For the text-containing cell, return its midpoint in [x, y] coordinate format. 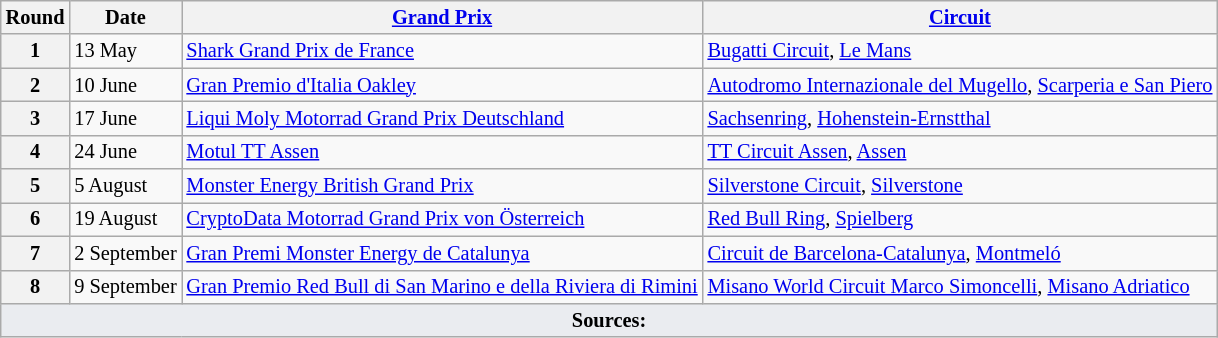
Red Bull Ring, Spielberg [960, 219]
Silverstone Circuit, Silverstone [960, 186]
Liqui Moly Motorrad Grand Prix Deutschland [442, 118]
6 [36, 219]
Gran Premi Monster Energy de Catalunya [442, 253]
13 May [125, 51]
5 [36, 186]
Grand Prix [442, 17]
Round [36, 17]
Monster Energy British Grand Prix [442, 186]
17 June [125, 118]
Sachsenring, Hohenstein-Ernstthal [960, 118]
2 [36, 85]
Circuit [960, 17]
Gran Premio d'Italia Oakley [442, 85]
Circuit de Barcelona-Catalunya, Montmeló [960, 253]
Shark Grand Prix de France [442, 51]
9 September [125, 287]
24 June [125, 152]
7 [36, 253]
Motul TT Assen [442, 152]
Gran Premio Red Bull di San Marino e della Riviera di Rimini [442, 287]
CryptoData Motorrad Grand Prix von Österreich [442, 219]
19 August [125, 219]
5 August [125, 186]
Autodromo Internazionale del Mugello, Scarperia e San Piero [960, 85]
Sources: [610, 320]
Misano World Circuit Marco Simoncelli, Misano Adriatico [960, 287]
2 September [125, 253]
Bugatti Circuit, Le Mans [960, 51]
Date [125, 17]
1 [36, 51]
10 June [125, 85]
3 [36, 118]
4 [36, 152]
8 [36, 287]
TT Circuit Assen, Assen [960, 152]
